Scan for the cell matching the given text and deliver its [x, y] coordinate at center. 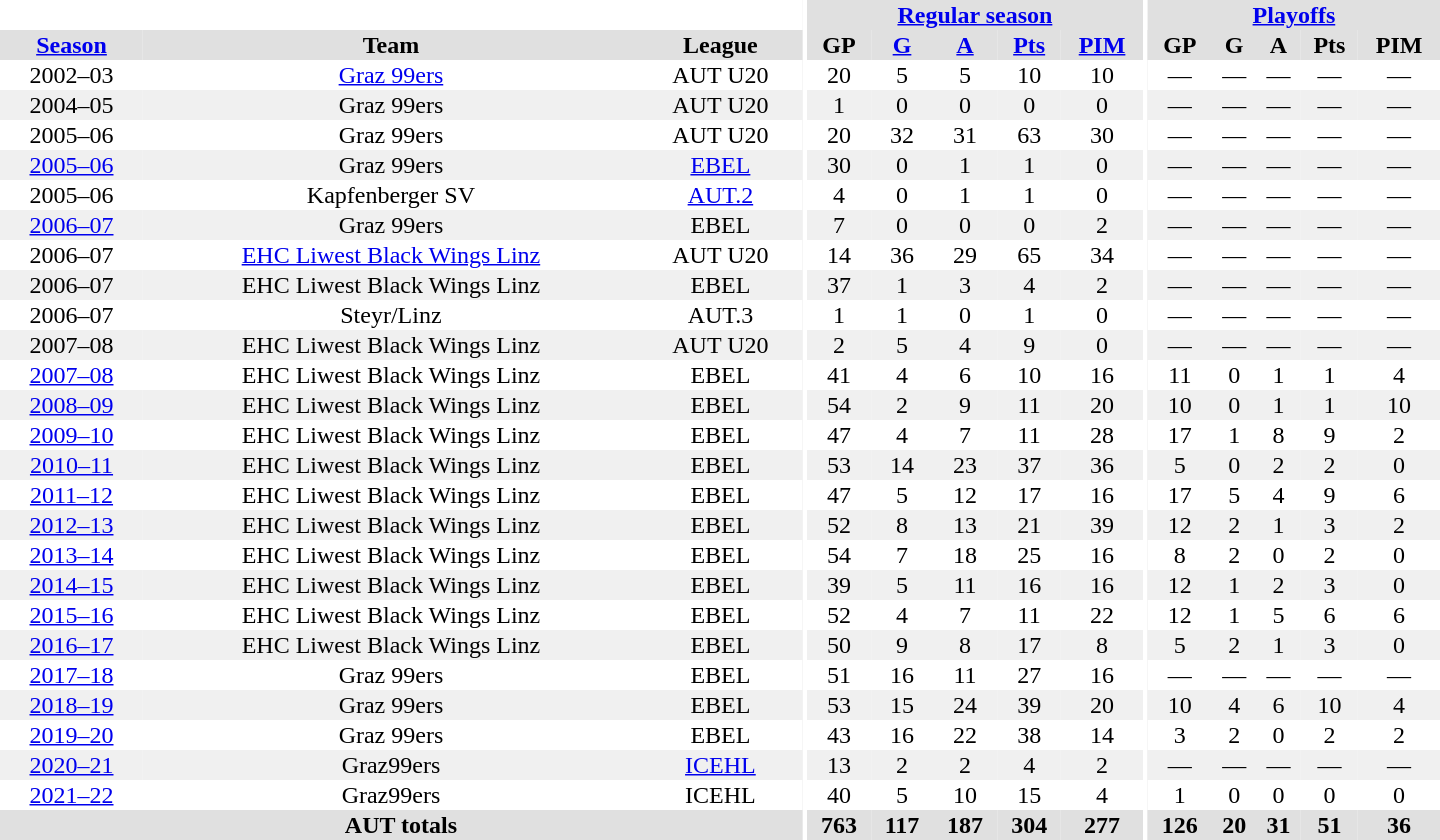
2021–22 [72, 795]
38 [1029, 735]
117 [902, 825]
Team [391, 45]
27 [1029, 675]
24 [965, 705]
65 [1029, 255]
League [720, 45]
40 [839, 795]
126 [1180, 825]
25 [1029, 555]
187 [965, 825]
50 [839, 645]
63 [1029, 135]
2002–03 [72, 75]
2020–21 [72, 765]
Steyr/Linz [391, 315]
18 [965, 555]
AUT.2 [720, 195]
AUT.3 [720, 315]
2015–16 [72, 615]
Regular season [975, 15]
Playoffs [1294, 15]
28 [1102, 435]
304 [1029, 825]
2019–20 [72, 735]
2004–05 [72, 105]
2011–12 [72, 495]
2018–19 [72, 705]
32 [902, 135]
AUT totals [401, 825]
23 [965, 465]
763 [839, 825]
41 [839, 375]
21 [1029, 525]
Season [72, 45]
2017–18 [72, 675]
2016–17 [72, 645]
2009–10 [72, 435]
Kapfenberger SV [391, 195]
2013–14 [72, 555]
29 [965, 255]
277 [1102, 825]
43 [839, 735]
2012–13 [72, 525]
34 [1102, 255]
2008–09 [72, 405]
2010–11 [72, 465]
2014–15 [72, 585]
